For the text-containing cell, return its midpoint in [X, Y] coordinate format. 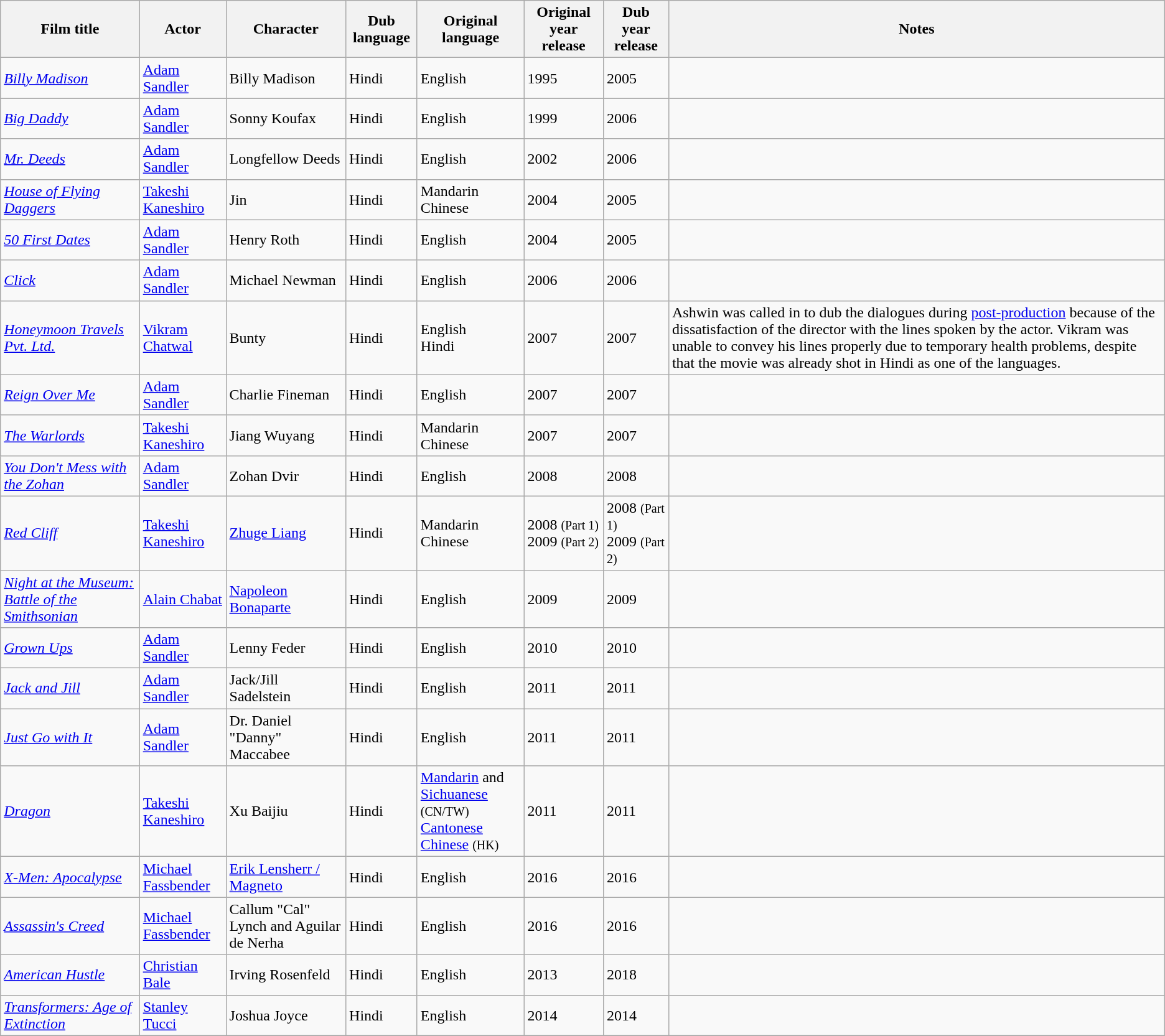
Michael Newman [286, 280]
Transformers: Age of Extinction [70, 1015]
Sonny Koufax [286, 118]
Notes [916, 29]
2002 [564, 159]
Big Daddy [70, 118]
Original year release [564, 29]
Character [286, 29]
Napoleon Bonaparte [286, 599]
Jack/Jill Sadelstein [286, 688]
You Don't Mess with the Zohan [70, 475]
House of Flying Daggers [70, 199]
1995 [564, 78]
Jack and Jill [70, 688]
Reign Over Me [70, 394]
Jiang Wuyang [286, 436]
Charlie Fineman [286, 394]
Mandarin and Sichuanese (CN/TW) Cantonese Chinese (HK) [470, 811]
Actor [183, 29]
Xu Baijiu [286, 811]
Henry Roth [286, 240]
Zohan Dvir [286, 475]
Night at the Museum: Battle of the Smithsonian [70, 599]
Vikram Chatwal [183, 337]
1999 [564, 118]
2018 [636, 974]
Joshua Joyce [286, 1015]
Irving Rosenfeld [286, 974]
Dub language [382, 29]
Film title [70, 29]
Just Go with It [70, 737]
Jin [286, 199]
Stanley Tucci [183, 1015]
50 First Dates [70, 240]
Alain Chabat [183, 599]
Mr. Deeds [70, 159]
Honeymoon Travels Pvt. Ltd. [70, 337]
Erik Lensherr / Magneto [286, 877]
Lenny Feder [286, 648]
Assassin's Creed [70, 926]
Original language [470, 29]
The Warlords [70, 436]
English Hindi [470, 337]
Dub year release [636, 29]
Grown Ups [70, 648]
Longfellow Deeds [286, 159]
Christian Bale [183, 974]
Dr. Daniel "Danny" Maccabee [286, 737]
2013 [564, 974]
Click [70, 280]
Callum "Cal" Lynch and Aguilar de Nerha [286, 926]
Zhuge Liang [286, 533]
X-Men: Apocalypse [70, 877]
Red Cliff [70, 533]
American Hustle [70, 974]
Bunty [286, 337]
Dragon [70, 811]
